For the text-containing cell, return its midpoint in (x, y) coordinate format. 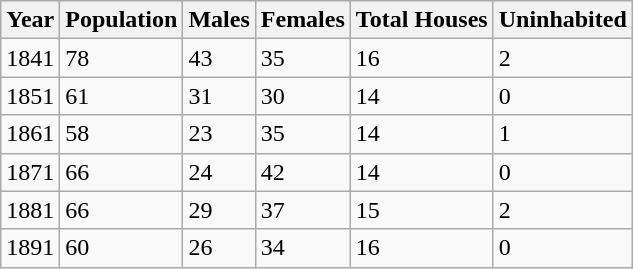
Females (302, 20)
1851 (30, 96)
24 (219, 172)
60 (122, 248)
78 (122, 58)
26 (219, 248)
58 (122, 134)
1881 (30, 210)
1871 (30, 172)
1891 (30, 248)
23 (219, 134)
61 (122, 96)
Uninhabited (562, 20)
34 (302, 248)
42 (302, 172)
43 (219, 58)
Males (219, 20)
29 (219, 210)
1861 (30, 134)
31 (219, 96)
15 (422, 210)
Population (122, 20)
37 (302, 210)
30 (302, 96)
Year (30, 20)
1 (562, 134)
1841 (30, 58)
Total Houses (422, 20)
